From the cell containing the given text, extract its center point as (x, y) coordinate. 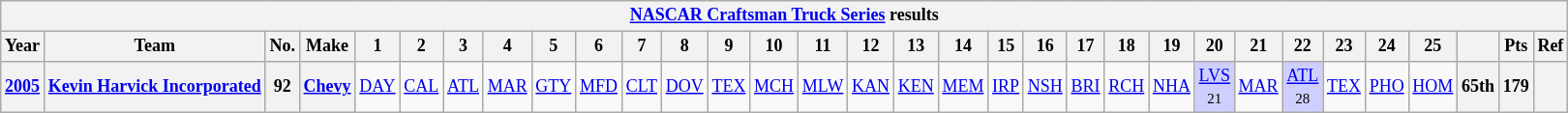
25 (1432, 46)
22 (1303, 46)
MEM (963, 87)
CAL (422, 87)
12 (871, 46)
2 (422, 46)
179 (1516, 87)
BRI (1086, 87)
NSH (1045, 87)
GTY (554, 87)
RCH (1127, 87)
CLT (641, 87)
11 (823, 46)
Kevin Harvick Incorporated (155, 87)
2005 (23, 87)
24 (1386, 46)
MLW (823, 87)
9 (729, 46)
Team (155, 46)
13 (916, 46)
LVS21 (1214, 87)
PHO (1386, 87)
Pts (1516, 46)
DAY (377, 87)
DOV (684, 87)
HOM (1432, 87)
20 (1214, 46)
MFD (599, 87)
5 (554, 46)
92 (283, 87)
17 (1086, 46)
KEN (916, 87)
19 (1172, 46)
ATL28 (1303, 87)
NHA (1172, 87)
MCH (774, 87)
1 (377, 46)
ATL (464, 87)
10 (774, 46)
18 (1127, 46)
7 (641, 46)
8 (684, 46)
14 (963, 46)
23 (1344, 46)
IRP (1007, 87)
21 (1258, 46)
4 (507, 46)
KAN (871, 87)
Ref (1551, 46)
Make (327, 46)
65th (1479, 87)
6 (599, 46)
Year (23, 46)
NASCAR Craftsman Truck Series results (784, 15)
16 (1045, 46)
15 (1007, 46)
3 (464, 46)
No. (283, 46)
Chevy (327, 87)
